For the text-containing cell, return its midpoint in [x, y] coordinate format. 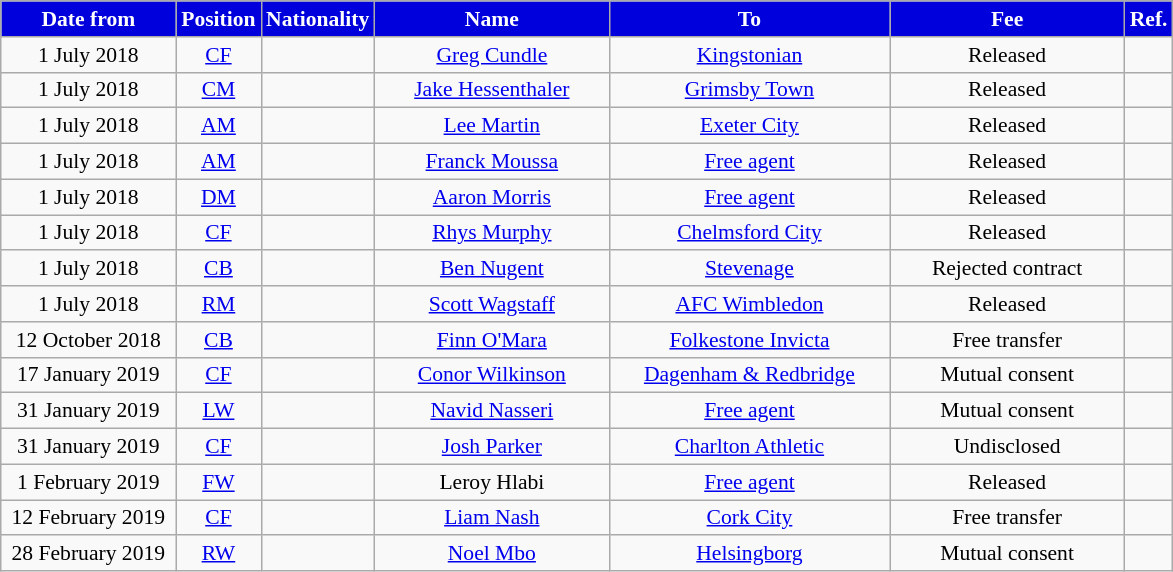
RM [218, 304]
28 February 2019 [88, 554]
Aaron Morris [492, 197]
Name [492, 19]
Noel Mbo [492, 554]
Nationality [318, 19]
Ben Nugent [492, 269]
Exeter City [749, 126]
Undisclosed [1008, 447]
Greg Cundle [492, 55]
Cork City [749, 518]
Grimsby Town [749, 90]
CM [218, 90]
To [749, 19]
Chelmsford City [749, 233]
12 February 2019 [88, 518]
Franck Moussa [492, 162]
Helsingborg [749, 554]
Finn O'Mara [492, 340]
Lee Martin [492, 126]
RW [218, 554]
Jake Hessenthaler [492, 90]
Rhys Murphy [492, 233]
17 January 2019 [88, 375]
Fee [1008, 19]
DM [218, 197]
12 October 2018 [88, 340]
Rejected contract [1008, 269]
AFC Wimbledon [749, 304]
1 February 2019 [88, 482]
Stevenage [749, 269]
Josh Parker [492, 447]
Charlton Athletic [749, 447]
Conor Wilkinson [492, 375]
Folkestone Invicta [749, 340]
Position [218, 19]
Date from [88, 19]
Dagenham & Redbridge [749, 375]
LW [218, 411]
Leroy Hlabi [492, 482]
Scott Wagstaff [492, 304]
Liam Nash [492, 518]
Ref. [1149, 19]
Kingstonian [749, 55]
Navid Nasseri [492, 411]
FW [218, 482]
